Find where the given text appears and provide that cell's center as (x, y) coordinate. 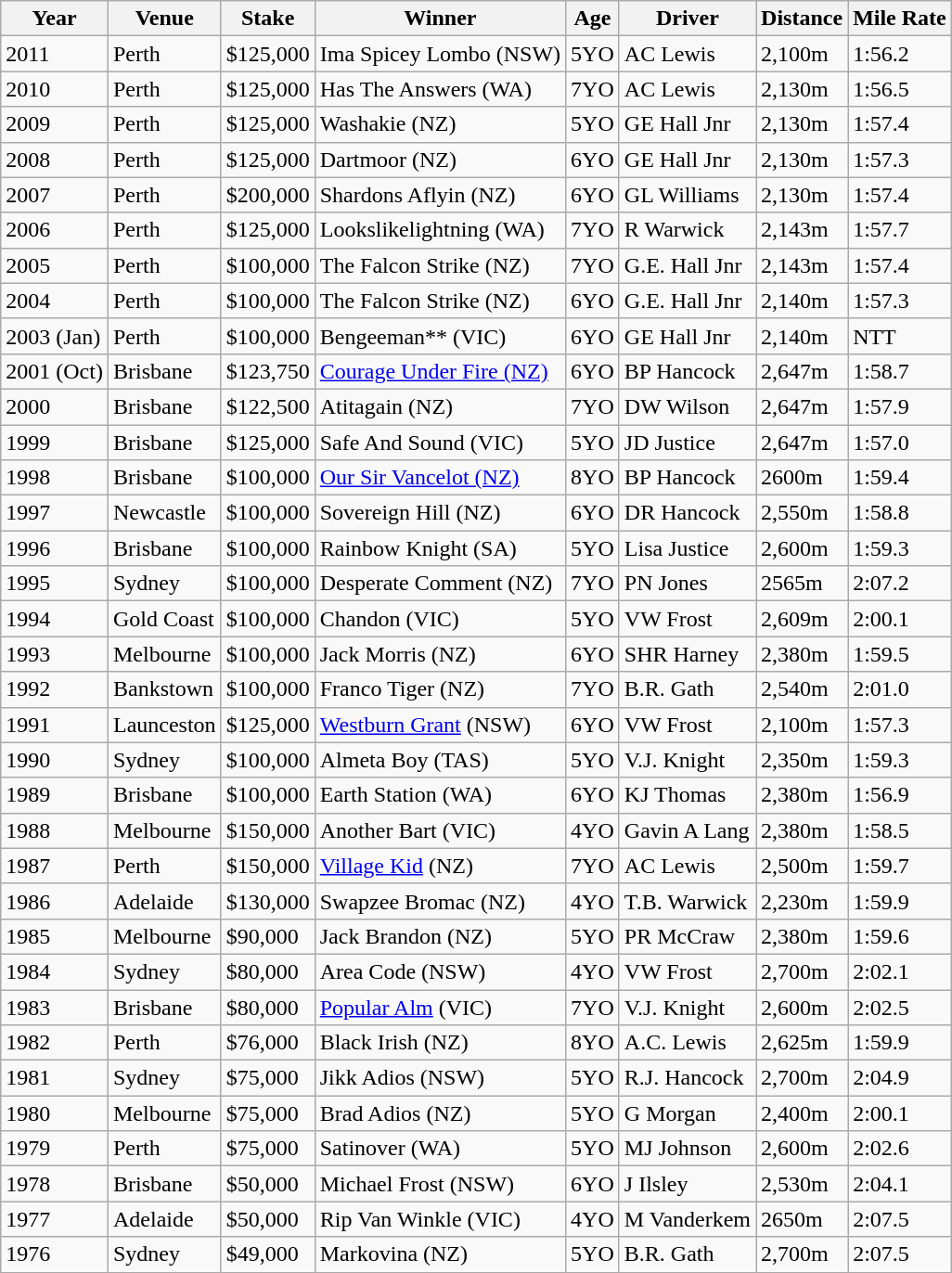
Courage Under Fire (NZ) (440, 371)
Our Sir Vancelot (NZ) (440, 478)
2006 (55, 230)
2,550m (802, 513)
2008 (55, 160)
M Vanderkem (687, 1219)
$123,750 (267, 371)
$76,000 (267, 1043)
2:04.1 (900, 1184)
1977 (55, 1219)
2,625m (802, 1043)
1995 (55, 584)
Jikk Adios (NSW) (440, 1078)
Launceston (164, 725)
Atitagain (NZ) (440, 406)
Desperate Comment (NZ) (440, 584)
2001 (Oct) (55, 371)
Driver (687, 19)
1:56.5 (900, 89)
2:02.6 (900, 1149)
1987 (55, 866)
Black Irish (NZ) (440, 1043)
Ima Spicey Lombo (NSW) (440, 54)
Rainbow Knight (SA) (440, 548)
2,500m (802, 866)
2:01.0 (900, 689)
1:58.5 (900, 830)
1981 (55, 1078)
1978 (55, 1184)
Another Bart (VIC) (440, 830)
2003 (Jan) (55, 336)
SHR Harney (687, 654)
Rip Van Winkle (VIC) (440, 1219)
Jack Brandon (NZ) (440, 936)
$122,500 (267, 406)
1:59.6 (900, 936)
Newcastle (164, 513)
1984 (55, 971)
Earth Station (WA) (440, 795)
2600m (802, 478)
1:56.2 (900, 54)
2007 (55, 195)
2005 (55, 265)
A.C. Lewis (687, 1043)
1992 (55, 689)
Satinover (WA) (440, 1149)
1976 (55, 1254)
1:56.9 (900, 795)
1982 (55, 1043)
Safe And Sound (VIC) (440, 443)
Bankstown (164, 689)
2:07.2 (900, 584)
Gavin A Lang (687, 830)
2,530m (802, 1184)
Westburn Grant (NSW) (440, 725)
1989 (55, 795)
Lookslikelightning (WA) (440, 230)
DW Wilson (687, 406)
Almeta Boy (TAS) (440, 760)
PN Jones (687, 584)
1996 (55, 548)
1997 (55, 513)
Bengeeman** (VIC) (440, 336)
KJ Thomas (687, 795)
2565m (802, 584)
Has The Answers (WA) (440, 89)
DR Hancock (687, 513)
$49,000 (267, 1254)
Franco Tiger (NZ) (440, 689)
2004 (55, 301)
1:57.0 (900, 443)
2009 (55, 124)
2010 (55, 89)
1:57.7 (900, 230)
Swapzee Bromac (NZ) (440, 901)
Popular Alm (VIC) (440, 1007)
J Ilsley (687, 1184)
1:59.5 (900, 654)
$90,000 (267, 936)
2:02.5 (900, 1007)
1:59.4 (900, 478)
Washakie (NZ) (440, 124)
Brad Adios (NZ) (440, 1113)
1:59.7 (900, 866)
2650m (802, 1219)
Michael Frost (NSW) (440, 1184)
Year (55, 19)
2,400m (802, 1113)
NTT (900, 336)
1986 (55, 901)
$130,000 (267, 901)
PR McCraw (687, 936)
1:58.7 (900, 371)
G Morgan (687, 1113)
Venue (164, 19)
JD Justice (687, 443)
1:58.8 (900, 513)
2,350m (802, 760)
T.B. Warwick (687, 901)
Mile Rate (900, 19)
Gold Coast (164, 619)
2:04.9 (900, 1078)
Area Code (NSW) (440, 971)
$200,000 (267, 195)
1990 (55, 760)
Stake (267, 19)
Winner (440, 19)
R.J. Hancock (687, 1078)
Village Kid (NZ) (440, 866)
1983 (55, 1007)
1980 (55, 1113)
Dartmoor (NZ) (440, 160)
Markovina (NZ) (440, 1254)
Age (593, 19)
Shardons Aflyin (NZ) (440, 195)
GL Williams (687, 195)
2000 (55, 406)
Lisa Justice (687, 548)
2,540m (802, 689)
1988 (55, 830)
1991 (55, 725)
MJ Johnson (687, 1149)
2:02.1 (900, 971)
1979 (55, 1149)
Chandon (VIC) (440, 619)
2,230m (802, 901)
2011 (55, 54)
1994 (55, 619)
1999 (55, 443)
Jack Morris (NZ) (440, 654)
1998 (55, 478)
Distance (802, 19)
1993 (55, 654)
Sovereign Hill (NZ) (440, 513)
2,609m (802, 619)
1985 (55, 936)
1:57.9 (900, 406)
R Warwick (687, 230)
